Scan for the cell matching the given text and deliver its [x, y] coordinate at center. 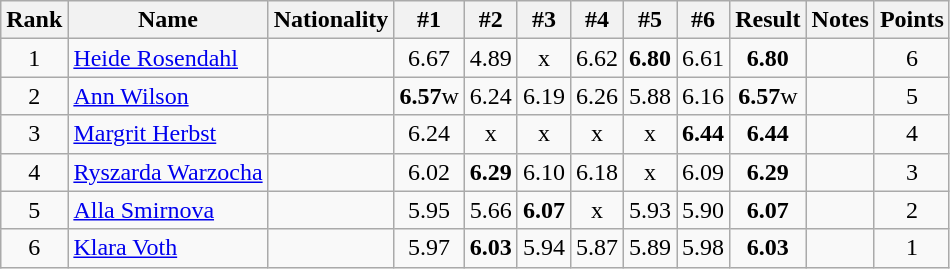
Notes [840, 20]
Nationality [331, 20]
#3 [544, 20]
5.89 [650, 248]
5.66 [490, 210]
Heide Rosendahl [168, 58]
Result [768, 20]
5.98 [704, 248]
6.10 [544, 172]
6.67 [429, 58]
Ryszarda Warzocha [168, 172]
#1 [429, 20]
6.02 [429, 172]
#6 [704, 20]
4.89 [490, 58]
6.16 [704, 96]
6.09 [704, 172]
Points [912, 20]
5.88 [650, 96]
5.87 [596, 248]
6.62 [596, 58]
#4 [596, 20]
6.26 [596, 96]
5.94 [544, 248]
6.61 [704, 58]
Name [168, 20]
5.90 [704, 210]
#5 [650, 20]
6.18 [596, 172]
6.19 [544, 96]
5.97 [429, 248]
Margrit Herbst [168, 134]
Alla Smirnova [168, 210]
Rank [34, 20]
5.95 [429, 210]
#2 [490, 20]
Ann Wilson [168, 96]
5.93 [650, 210]
Klara Voth [168, 248]
